Find where the given text appears and provide that cell's center as (x, y) coordinate. 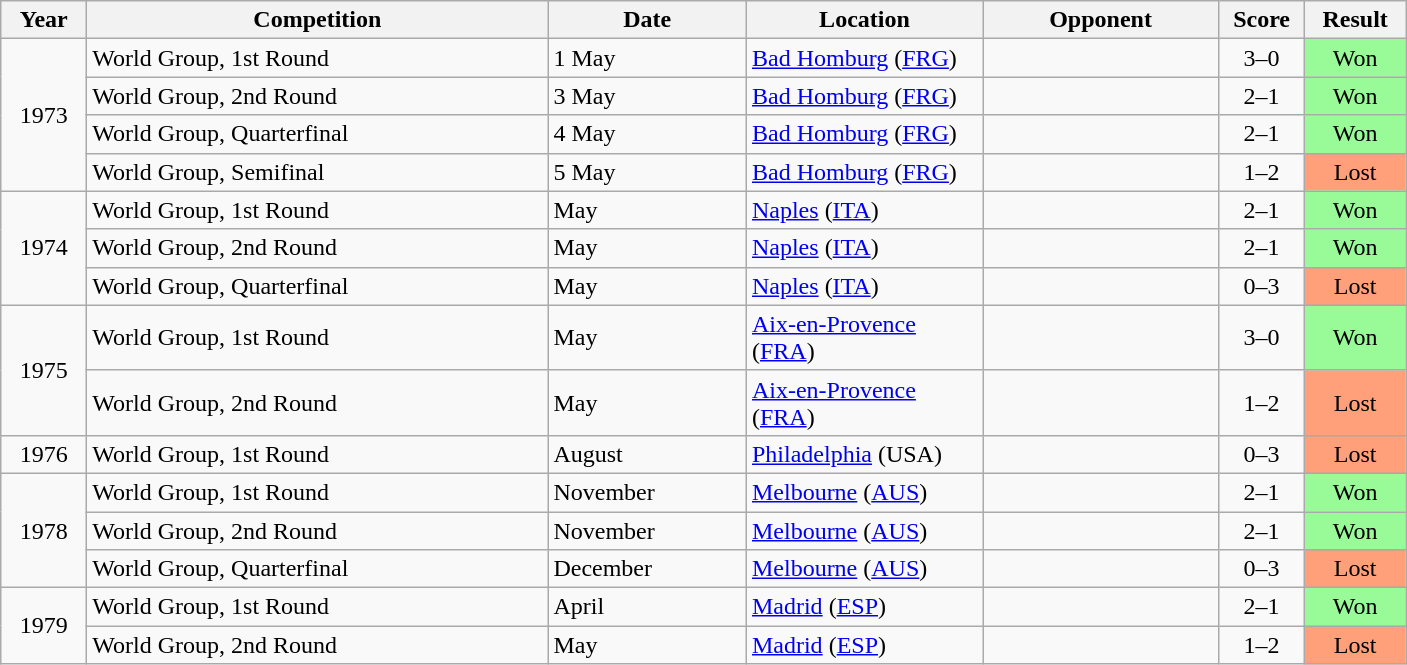
Score (1262, 20)
December (648, 569)
4 May (648, 134)
Opponent (1100, 20)
1 May (648, 58)
3 May (648, 96)
April (648, 607)
August (648, 454)
Date (648, 20)
1973 (44, 115)
Year (44, 20)
Result (1356, 20)
World Group, Semifinal (318, 172)
1975 (44, 370)
5 May (648, 172)
1974 (44, 248)
Location (864, 20)
1978 (44, 530)
1979 (44, 626)
1976 (44, 454)
Competition (318, 20)
Philadelphia (USA) (864, 454)
